Extract the [x, y] coordinate from the center of the cell holding the provided text.  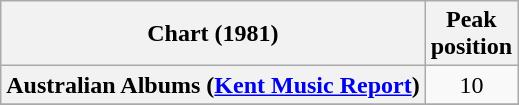
Australian Albums (Kent Music Report) [213, 85]
10 [471, 85]
Chart (1981) [213, 34]
Peakposition [471, 34]
